Provide the [X, Y] coordinate of the cell's center where the given text is located.  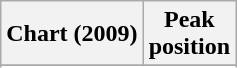
Chart (2009) [72, 34]
Peakposition [189, 34]
